Return the [x, y] coordinate for the center point of the cell that contains the specified text.  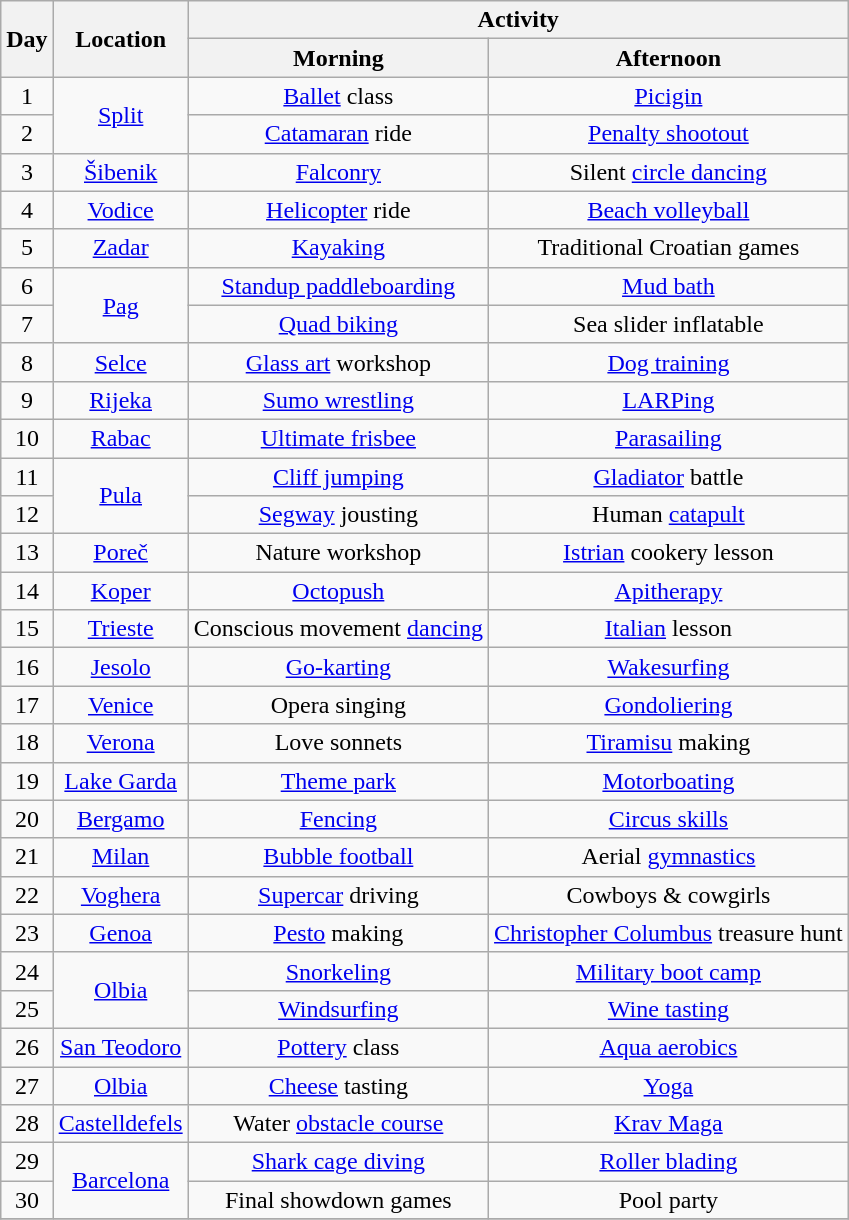
Wine tasting [669, 1009]
Activity [518, 20]
Mud bath [669, 286]
23 [27, 933]
Parasailing [669, 438]
Castelldefels [120, 1124]
Vodice [120, 210]
Istrian cookery lesson [669, 553]
24 [27, 971]
Cowboys & cowgirls [669, 895]
Standup paddleboarding [338, 286]
Sumo wrestling [338, 400]
Pottery class [338, 1047]
3 [27, 172]
18 [27, 743]
12 [27, 515]
Krav Maga [669, 1124]
Italian lesson [669, 629]
25 [27, 1009]
Traditional Croatian games [669, 248]
Penalty shootout [669, 134]
Lake Garda [120, 781]
Military boot camp [669, 971]
Milan [120, 857]
11 [27, 477]
8 [27, 362]
Rijeka [120, 400]
San Teodoro [120, 1047]
Go-karting [338, 667]
Water obstacle course [338, 1124]
Jesolo [120, 667]
Apitherapy [669, 591]
30 [27, 1200]
Voghera [120, 895]
Selce [120, 362]
Morning [338, 58]
Human catapult [669, 515]
17 [27, 705]
Tiramisu making [669, 743]
Pool party [669, 1200]
Venice [120, 705]
16 [27, 667]
Bubble football [338, 857]
13 [27, 553]
Gladiator battle [669, 477]
LARPing [669, 400]
Poreč [120, 553]
Supercar driving [338, 895]
Octopush [338, 591]
19 [27, 781]
14 [27, 591]
20 [27, 819]
Pag [120, 305]
7 [27, 324]
Quad biking [338, 324]
27 [27, 1085]
6 [27, 286]
Beach volleyball [669, 210]
Ultimate frisbee [338, 438]
Kayaking [338, 248]
Helicopter ride [338, 210]
29 [27, 1162]
Silent circle dancing [669, 172]
Theme park [338, 781]
Location [120, 39]
Catamaran ride [338, 134]
Genoa [120, 933]
21 [27, 857]
Koper [120, 591]
Rabac [120, 438]
Shark cage diving [338, 1162]
Bergamo [120, 819]
Glass art workshop [338, 362]
15 [27, 629]
Šibenik [120, 172]
Pesto making [338, 933]
Zadar [120, 248]
Ballet class [338, 96]
Falconry [338, 172]
Love sonnets [338, 743]
Sea slider inflatable [669, 324]
Dog training [669, 362]
Snorkeling [338, 971]
Final showdown games [338, 1200]
Aqua aerobics [669, 1047]
2 [27, 134]
10 [27, 438]
Trieste [120, 629]
28 [27, 1124]
Fencing [338, 819]
Christopher Columbus treasure hunt [669, 933]
22 [27, 895]
Cliff jumping [338, 477]
Barcelona [120, 1181]
Picigin [669, 96]
Afternoon [669, 58]
5 [27, 248]
Verona [120, 743]
Wakesurfing [669, 667]
Gondoliering [669, 705]
Motorboating [669, 781]
9 [27, 400]
Conscious movement dancing [338, 629]
Split [120, 115]
4 [27, 210]
Windsurfing [338, 1009]
Nature workshop [338, 553]
Roller blading [669, 1162]
Pula [120, 496]
1 [27, 96]
Aerial gymnastics [669, 857]
Circus skills [669, 819]
Opera singing [338, 705]
Segway jousting [338, 515]
Cheese tasting [338, 1085]
Yoga [669, 1085]
Day [27, 39]
26 [27, 1047]
